Identify which cell holds the provided text, then report its (x, y) central coordinate. 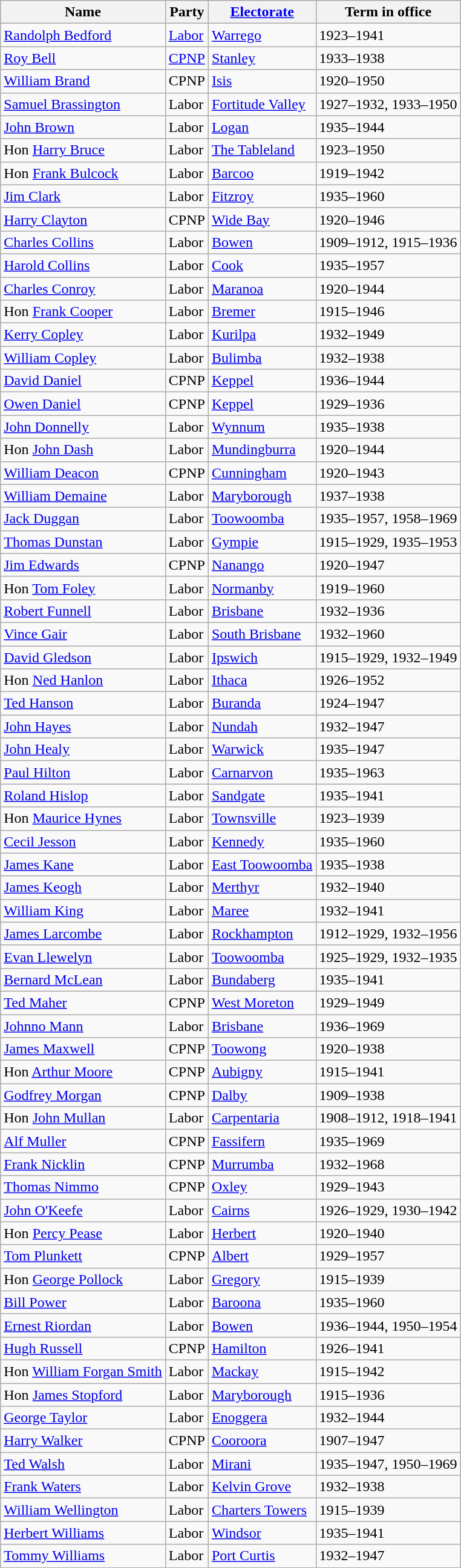
1932–1944 (388, 1418)
Aubigny (262, 1072)
1929–1936 (388, 404)
Murrumba (262, 1164)
William Brand (83, 81)
Enoggera (262, 1418)
West Moreton (262, 1003)
Kennedy (262, 842)
Hon Tom Foley (83, 588)
John O'Keefe (83, 1210)
1932–1941 (388, 911)
1920–1947 (388, 565)
1920–1943 (388, 473)
Hon John Dash (83, 450)
Gympie (262, 542)
Charles Conroy (83, 289)
1929–1949 (388, 1003)
Carnarvon (262, 772)
1920–1940 (388, 1233)
Maranoa (262, 289)
East Toowoomba (262, 865)
Oxley (262, 1187)
Samuel Brassington (83, 104)
Wynnum (262, 427)
Nanango (262, 565)
James Maxwell (83, 1049)
Harry Walker (83, 1441)
George Taylor (83, 1418)
William Demaine (83, 496)
Dalby (262, 1095)
1915–1942 (388, 1371)
Port Curtis (262, 1556)
1915–1941 (388, 1072)
Hugh Russell (83, 1348)
Jim Clark (83, 196)
Ted Walsh (83, 1464)
1909–1938 (388, 1095)
1923–1941 (388, 35)
Bremer (262, 312)
1933–1938 (388, 58)
Frank Waters (83, 1487)
Kerry Copley (83, 335)
Godfrey Morgan (83, 1095)
1935–1947, 1950–1969 (388, 1464)
Alf Muller (83, 1141)
Vince Gair (83, 634)
Fassifern (262, 1141)
Ithaca (262, 680)
Gregory (262, 1279)
Frank Nicklin (83, 1164)
1932–1936 (388, 611)
Rockhampton (262, 934)
1926–1952 (388, 680)
Fitzroy (262, 196)
Charters Towers (262, 1510)
1932–1960 (388, 634)
Bulimba (262, 358)
1915–1929, 1935–1953 (388, 542)
1935–1963 (388, 772)
John Brown (83, 127)
1935–1947 (388, 749)
1919–1942 (388, 173)
Thomas Nimmo (83, 1187)
John Donnelly (83, 427)
1920–1938 (388, 1049)
Cunningham (262, 473)
Thomas Dunstan (83, 542)
William Copley (83, 358)
Hon Arthur Moore (83, 1072)
Electorate (262, 12)
James Larcombe (83, 934)
Ted Hanson (83, 703)
John Healy (83, 749)
Cecil Jesson (83, 842)
1936–1944 (388, 381)
Hon James Stopford (83, 1394)
1924–1947 (388, 703)
1915–1946 (388, 312)
1926–1929, 1930–1942 (388, 1210)
Barcoo (262, 173)
1932–1968 (388, 1164)
1932–1949 (388, 335)
Hon John Mullan (83, 1118)
1920–1950 (388, 81)
1935–1957 (388, 265)
Ernest Riordan (83, 1325)
1919–1960 (388, 588)
Name (83, 12)
Windsor (262, 1533)
Kurilpa (262, 335)
1925–1929, 1932–1935 (388, 957)
David Daniel (83, 381)
Bundaberg (262, 980)
Hon Frank Bulcock (83, 173)
Ted Maher (83, 1003)
Mackay (262, 1371)
Maree (262, 911)
Stanley (262, 58)
1912–1929, 1932–1956 (388, 934)
Herbert (262, 1233)
Ipswich (262, 657)
1920–1946 (388, 219)
1909–1912, 1915–1936 (388, 242)
Jim Edwards (83, 565)
Cook (262, 265)
Merthyr (262, 888)
Fortitude Valley (262, 104)
Charles Collins (83, 242)
Herbert Williams (83, 1533)
Warwick (262, 749)
1908–1912, 1918–1941 (388, 1118)
1923–1939 (388, 819)
1923–1950 (388, 150)
William Deacon (83, 473)
Buranda (262, 703)
Owen Daniel (83, 404)
Robert Funnell (83, 611)
1935–1944 (388, 127)
Evan Llewelyn (83, 957)
Roy Bell (83, 58)
Albert (262, 1256)
James Keogh (83, 888)
Tom Plunkett (83, 1256)
William Wellington (83, 1510)
Tommy Williams (83, 1556)
Bernard McLean (83, 980)
Logan (262, 127)
Isis (262, 81)
Carpentaria (262, 1118)
Warrego (262, 35)
John Hayes (83, 726)
Wide Bay (262, 219)
Cairns (262, 1210)
1915–1929, 1932–1949 (388, 657)
1929–1957 (388, 1256)
Harry Clayton (83, 219)
Randolph Bedford (83, 35)
Jack Duggan (83, 519)
1929–1943 (388, 1187)
William King (83, 911)
Hon Ned Hanlon (83, 680)
Hon George Pollock (83, 1279)
Hon Frank Cooper (83, 312)
The Tableland (262, 150)
1935–1957, 1958–1969 (388, 519)
1907–1947 (388, 1441)
Mirani (262, 1464)
Baroona (262, 1302)
Johnno Mann (83, 1026)
1936–1944, 1950–1954 (388, 1325)
Hon Harry Bruce (83, 150)
Harold Collins (83, 265)
Hon Percy Pease (83, 1233)
Paul Hilton (83, 772)
Hon Maurice Hynes (83, 819)
Normanby (262, 588)
1927–1932, 1933–1950 (388, 104)
Townsville (262, 819)
Kelvin Grove (262, 1487)
1932–1940 (388, 888)
Roland Hislop (83, 796)
Cooroora (262, 1441)
1926–1941 (388, 1348)
Term in office (388, 12)
Toowong (262, 1049)
Nundah (262, 726)
David Gledson (83, 657)
1937–1938 (388, 496)
Mundingburra (262, 450)
1915–1936 (388, 1394)
James Kane (83, 865)
Hon William Forgan Smith (83, 1371)
1936–1969 (388, 1026)
1935–1969 (388, 1141)
Sandgate (262, 796)
Bill Power (83, 1302)
South Brisbane (262, 634)
Party (186, 12)
Hamilton (262, 1348)
